Return the (x, y) coordinate for the center point of the cell that contains the specified text.  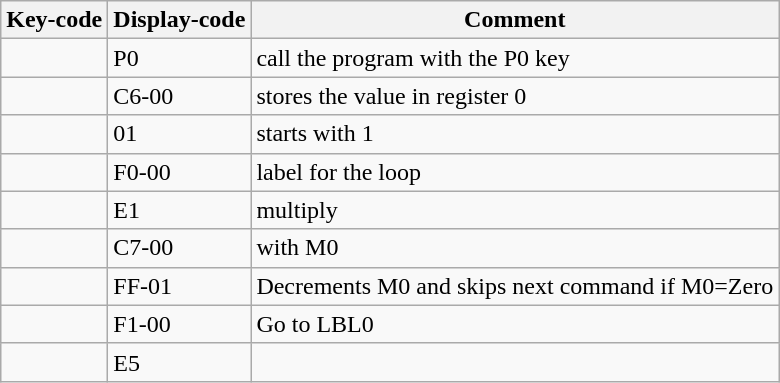
starts with 1 (515, 134)
Display-code (180, 20)
stores the value in register 0 (515, 96)
multiply (515, 210)
call the program with the P0 key (515, 58)
Comment (515, 20)
Go to LBL0 (515, 324)
C7-00 (180, 248)
FF-01 (180, 286)
Key-code (54, 20)
label for the loop (515, 172)
F1-00 (180, 324)
01 (180, 134)
F0-00 (180, 172)
E5 (180, 362)
C6-00 (180, 96)
P0 (180, 58)
Decrements M0 and skips next command if M0=Zero (515, 286)
E1 (180, 210)
with M0 (515, 248)
